Return the (x, y) coordinate for the center point of the cell that contains the specified text.  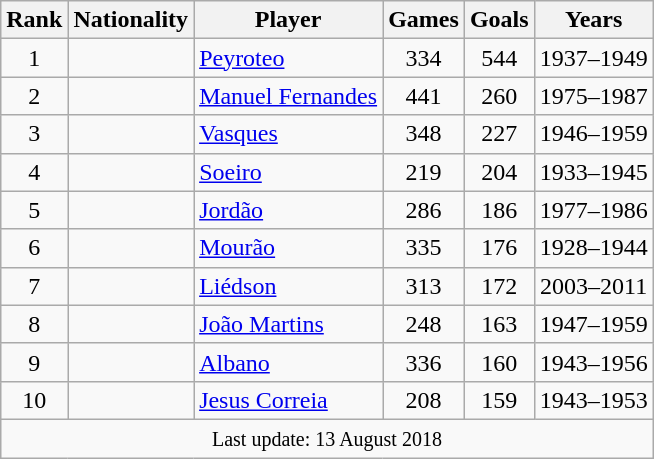
João Martins (288, 324)
208 (424, 400)
163 (499, 324)
1946–1959 (594, 134)
Rank (34, 20)
3 (34, 134)
260 (499, 96)
313 (424, 286)
1 (34, 58)
186 (499, 210)
5 (34, 210)
334 (424, 58)
441 (424, 96)
9 (34, 362)
Soeiro (288, 172)
7 (34, 286)
227 (499, 134)
Jordão (288, 210)
1933–1945 (594, 172)
Mourão (288, 248)
Last update: 13 August 2018 (327, 438)
544 (499, 58)
4 (34, 172)
248 (424, 324)
1975–1987 (594, 96)
Games (424, 20)
Liédson (288, 286)
Years (594, 20)
2 (34, 96)
6 (34, 248)
2003–2011 (594, 286)
1943–1956 (594, 362)
Albano (288, 362)
348 (424, 134)
176 (499, 248)
Jesus Correia (288, 400)
10 (34, 400)
Peyroteo (288, 58)
172 (499, 286)
1943–1953 (594, 400)
Manuel Fernandes (288, 96)
1947–1959 (594, 324)
336 (424, 362)
1977–1986 (594, 210)
335 (424, 248)
Nationality (131, 20)
1928–1944 (594, 248)
Goals (499, 20)
219 (424, 172)
Vasques (288, 134)
204 (499, 172)
286 (424, 210)
Player (288, 20)
8 (34, 324)
160 (499, 362)
1937–1949 (594, 58)
159 (499, 400)
